Scan for the cell matching the given text and deliver its (x, y) coordinate at center. 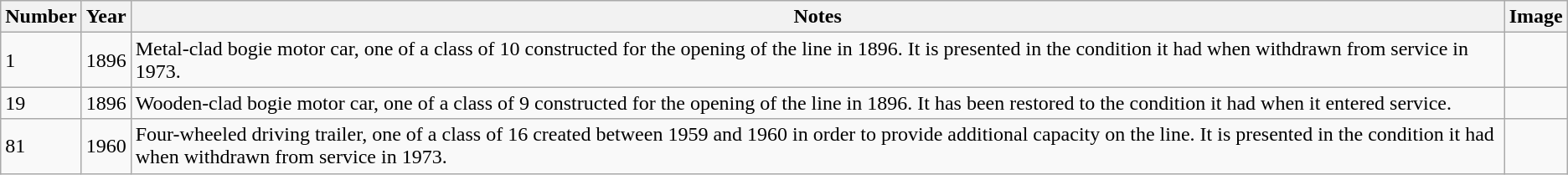
19 (41, 103)
Number (41, 17)
Year (106, 17)
Image (1536, 17)
81 (41, 146)
1 (41, 60)
1960 (106, 146)
Notes (818, 17)
